Capture the cell that displays the provided text and extract its (X, Y) central coordinate. 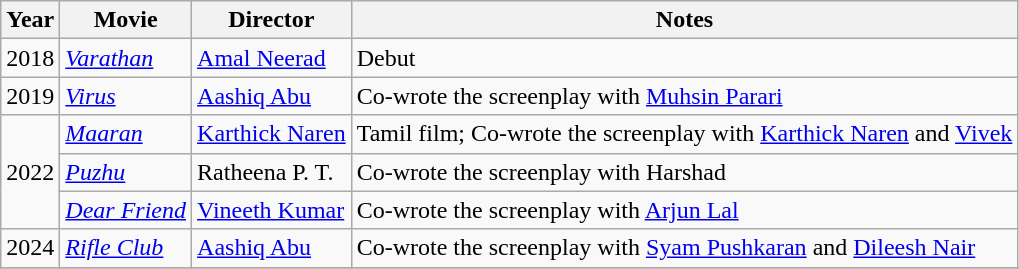
Vineeth Kumar (272, 210)
Year (30, 20)
Co-wrote the screenplay with Syam Pushkaran and Dileesh Nair (684, 248)
Ratheena P. T. (272, 172)
Rifle Club (126, 248)
Virus (126, 96)
Notes (684, 20)
Dear Friend (126, 210)
2024 (30, 248)
2022 (30, 172)
Karthick Naren (272, 134)
2018 (30, 58)
Director (272, 20)
2019 (30, 96)
Maaran (126, 134)
Puzhu (126, 172)
Debut (684, 58)
Co-wrote the screenplay with Arjun Lal (684, 210)
Co-wrote the screenplay with Harshad (684, 172)
Varathan (126, 58)
Amal Neerad (272, 58)
Co-wrote the screenplay with Muhsin Parari (684, 96)
Movie (126, 20)
Tamil film; Co-wrote the screenplay with Karthick Naren and Vivek (684, 134)
